Return [x, y] of the center of cell containing provided text 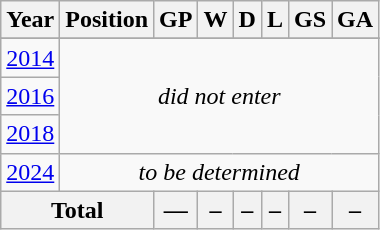
did not enter [220, 96]
to be determined [220, 172]
Position [107, 20]
2018 [30, 134]
2016 [30, 96]
L [274, 20]
GA [356, 20]
Total [78, 210]
W [216, 20]
— [176, 210]
2014 [30, 58]
GS [310, 20]
Year [30, 20]
D [247, 20]
2024 [30, 172]
GP [176, 20]
